Pinpoint the cell where the given text exists, returning its [X, Y] midpoint coordinate. 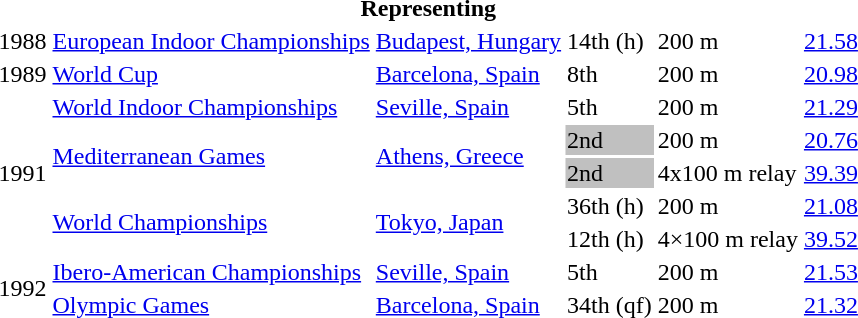
14th (h) [610, 41]
Tokyo, Japan [468, 222]
Barcelona, Spain [468, 74]
Budapest, Hungary [468, 41]
World Indoor Championships [211, 107]
4×100 m relay [728, 239]
4x100 m relay [728, 173]
Mediterranean Games [211, 156]
Ibero-American Championships [211, 272]
36th (h) [610, 206]
World Championships [211, 222]
8th [610, 74]
European Indoor Championships [211, 41]
Athens, Greece [468, 156]
12th (h) [610, 239]
World Cup [211, 74]
